Output the [X, Y] coordinate of the center of the cell containing the given text.  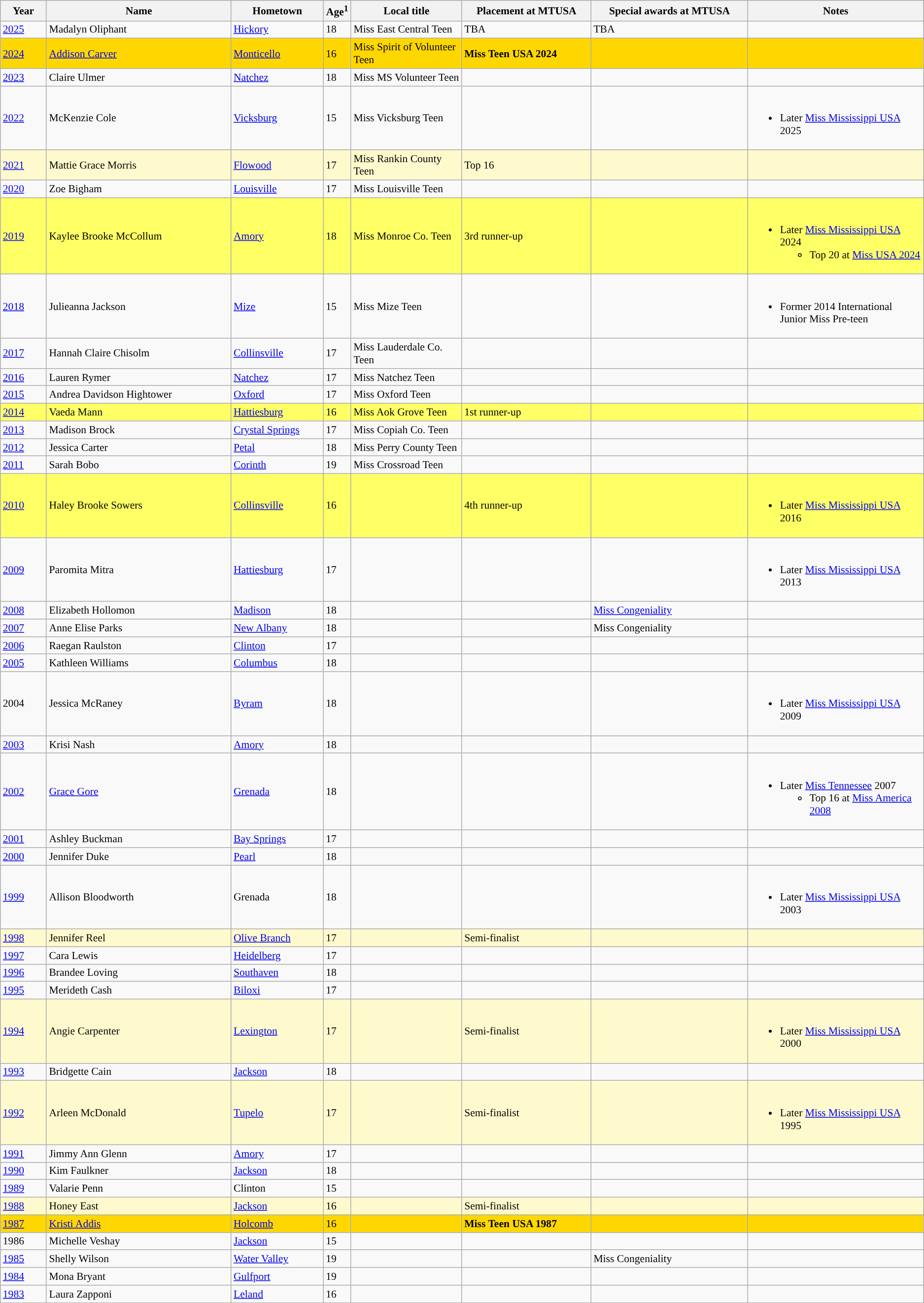
Haley Brooke Sowers [139, 506]
Allison Bloodworth [139, 897]
2009 [24, 570]
Notes [836, 11]
Byram [277, 704]
2019 [24, 236]
Heidelberg [277, 956]
New Albany [277, 628]
Laura Zapponi [139, 1294]
Jennifer Reel [139, 938]
Miss Crossroad Teen [406, 465]
1987 [24, 1224]
Columbus [277, 663]
Merideth Cash [139, 991]
2025 [24, 30]
Kristi Addis [139, 1224]
Michelle Veshay [139, 1241]
Jimmy Ann Glenn [139, 1154]
1994 [24, 1031]
1986 [24, 1241]
Holcomb [277, 1224]
1985 [24, 1259]
2016 [24, 377]
Later Miss Mississippi USA 2003 [836, 897]
Bridgette Cain [139, 1072]
Oxford [277, 395]
Angie Carpenter [139, 1031]
Mona Bryant [139, 1276]
2002 [24, 791]
1996 [24, 973]
Placement at MTUSA [526, 11]
Local title [406, 11]
1999 [24, 897]
Addison Carver [139, 53]
Julieanna Jackson [139, 307]
Later Miss Mississippi USA 2025 [836, 118]
Miss Aok Grove Teen [406, 412]
Gulfport [277, 1276]
4th runner-up [526, 506]
Miss East Central Teen [406, 30]
2004 [24, 704]
Cara Lewis [139, 956]
Water Valley [277, 1259]
Miss Copiah Co. Teen [406, 430]
2024 [24, 53]
Valarie Penn [139, 1189]
2001 [24, 839]
Later Miss Mississippi USA 2009 [836, 704]
Kim Faulkner [139, 1171]
2023 [24, 77]
Miss Oxford Teen [406, 395]
1st runner-up [526, 412]
Flowood [277, 166]
Jessica Carter [139, 447]
2011 [24, 465]
Madison [277, 611]
1995 [24, 991]
Sarah Bobo [139, 465]
1992 [24, 1113]
Zoe Bigham [139, 189]
Madalyn Oliphant [139, 30]
Southaven [277, 973]
Later Miss Mississippi USA 2000 [836, 1031]
Paromita Mitra [139, 570]
Vicksburg [277, 118]
Mattie Grace Morris [139, 166]
Olive Branch [277, 938]
Monticello [277, 53]
2017 [24, 353]
Ashley Buckman [139, 839]
1998 [24, 938]
Louisville [277, 189]
Corinth [277, 465]
Pearl [277, 857]
2021 [24, 166]
Arleen McDonald [139, 1113]
Andrea Davidson Hightower [139, 395]
1989 [24, 1189]
2018 [24, 307]
Later Miss Tennessee 2007Top 16 at Miss America 2008 [836, 791]
2022 [24, 118]
2000 [24, 857]
Leland [277, 1294]
Miss Louisville Teen [406, 189]
Vaeda Mann [139, 412]
Later Miss Mississippi USA 2024Top 20 at Miss USA 2024 [836, 236]
2006 [24, 646]
Miss Vicksburg Teen [406, 118]
Raegan Raulston [139, 646]
Later Miss Mississippi USA 1995 [836, 1113]
1983 [24, 1294]
2014 [24, 412]
Miss Natchez Teen [406, 377]
Petal [277, 447]
Shelly Wilson [139, 1259]
Year [24, 11]
Biloxi [277, 991]
Later Miss Mississippi USA 2016 [836, 506]
Hannah Claire Chisolm [139, 353]
Miss Monroe Co. Teen [406, 236]
Kaylee Brooke McCollum [139, 236]
Honey East [139, 1206]
1988 [24, 1206]
Bay Springs [277, 839]
Grace Gore [139, 791]
1990 [24, 1171]
Crystal Springs [277, 430]
Miss Teen USA 1987 [526, 1224]
Special awards at MTUSA [669, 11]
Jessica McRaney [139, 704]
Later Miss Mississippi USA 2013 [836, 570]
Kathleen Williams [139, 663]
2008 [24, 611]
Miss Spirit of Volunteer Teen [406, 53]
Brandee Loving [139, 973]
Name [139, 11]
1991 [24, 1154]
Hickory [277, 30]
2005 [24, 663]
2010 [24, 506]
Lauren Rymer [139, 377]
1984 [24, 1276]
2003 [24, 745]
Age1 [337, 11]
2020 [24, 189]
Anne Elise Parks [139, 628]
2012 [24, 447]
Former 2014 International Junior Miss Pre-teen [836, 307]
2013 [24, 430]
McKenzie Cole [139, 118]
Tupelo [277, 1113]
1997 [24, 956]
3rd runner-up [526, 236]
Lexington [277, 1031]
Top 16 [526, 166]
Miss Perry County Teen [406, 447]
Claire Ulmer [139, 77]
Miss Rankin County Teen [406, 166]
1993 [24, 1072]
Miss MS Volunteer Teen [406, 77]
2007 [24, 628]
Jennifer Duke [139, 857]
Miss Mize Teen [406, 307]
Mize [277, 307]
Miss Lauderdale Co. Teen [406, 353]
Elizabeth Hollomon [139, 611]
Madison Brock [139, 430]
Miss Teen USA 2024 [526, 53]
Hometown [277, 11]
Krisi Nash [139, 745]
2015 [24, 395]
